Identify which cell holds the provided text, then report its (X, Y) central coordinate. 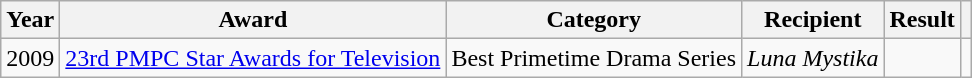
Luna Mystika (813, 58)
23rd PMPC Star Awards for Television (253, 58)
Category (594, 20)
Best Primetime Drama Series (594, 58)
2009 (30, 58)
Award (253, 20)
Recipient (813, 20)
Result (922, 20)
Year (30, 20)
